Capture the cell that displays the provided text and extract its [X, Y] central coordinate. 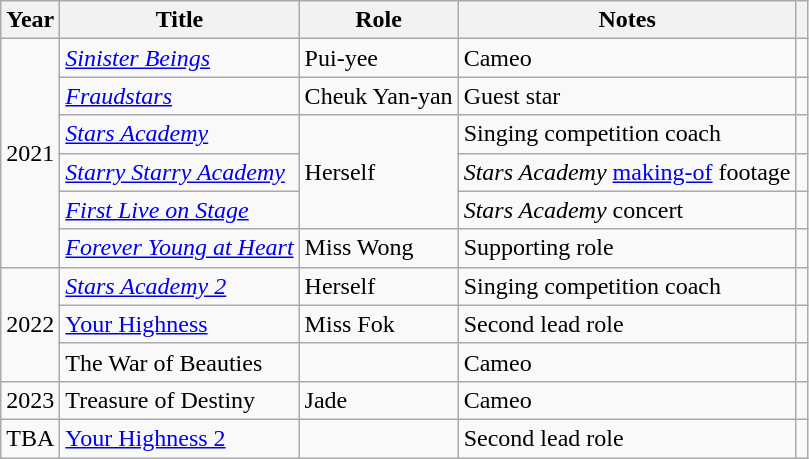
2023 [30, 400]
2021 [30, 153]
Supporting role [627, 248]
TBA [30, 438]
Your Highness 2 [180, 438]
Title [180, 20]
Stars Academy concert [627, 210]
Year [30, 20]
Notes [627, 20]
Your Highness [180, 324]
Treasure of Destiny [180, 400]
Cheuk Yan-yan [378, 96]
First Live on Stage [180, 210]
Pui-yee [378, 58]
Stars Academy [180, 134]
Miss Fok [378, 324]
Sinister Beings [180, 58]
Miss Wong [378, 248]
Stars Academy 2 [180, 286]
Stars Academy making-of footage [627, 172]
Guest star [627, 96]
Forever Young at Heart [180, 248]
Starry Starry Academy [180, 172]
Role [378, 20]
The War of Beauties [180, 362]
Fraudstars [180, 96]
2022 [30, 324]
Jade [378, 400]
